Pinpoint the cell where the given text exists, returning its [x, y] midpoint coordinate. 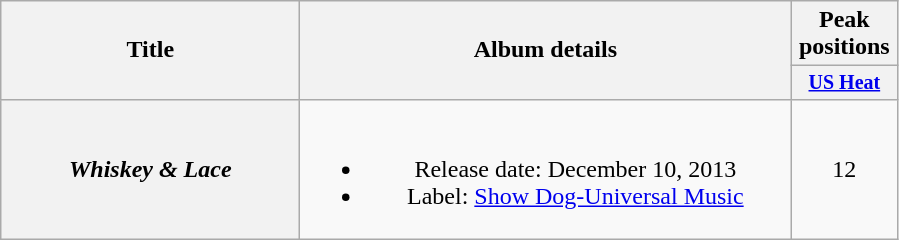
Peak positions [844, 34]
12 [844, 169]
Release date: December 10, 2013Label: Show Dog-Universal Music [546, 169]
Title [150, 50]
Whiskey & Lace [150, 169]
Album details [546, 50]
US Heat [844, 82]
